Find where the given text appears and provide that cell's center as [x, y] coordinate. 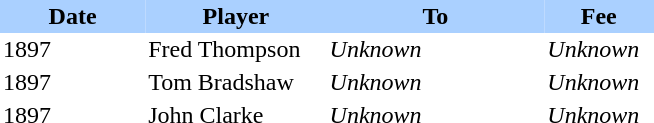
Fred Thompson [236, 50]
Fee [598, 16]
Tom Bradshaw [236, 82]
Player [236, 16]
To [436, 16]
Date [72, 16]
